Scan for the cell matching the given text and deliver its [X, Y] coordinate at center. 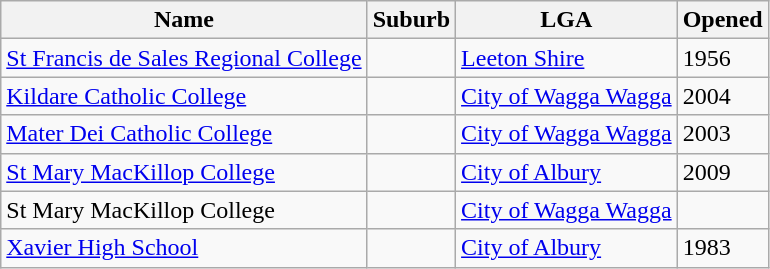
Leeton Shire [567, 58]
Suburb [411, 20]
Xavier High School [184, 248]
2004 [722, 96]
Opened [722, 20]
Kildare Catholic College [184, 96]
2003 [722, 134]
LGA [567, 20]
St Francis de Sales Regional College [184, 58]
Mater Dei Catholic College [184, 134]
1956 [722, 58]
1983 [722, 248]
Name [184, 20]
2009 [722, 172]
